Output the [X, Y] coordinate of the center of the cell containing the given text.  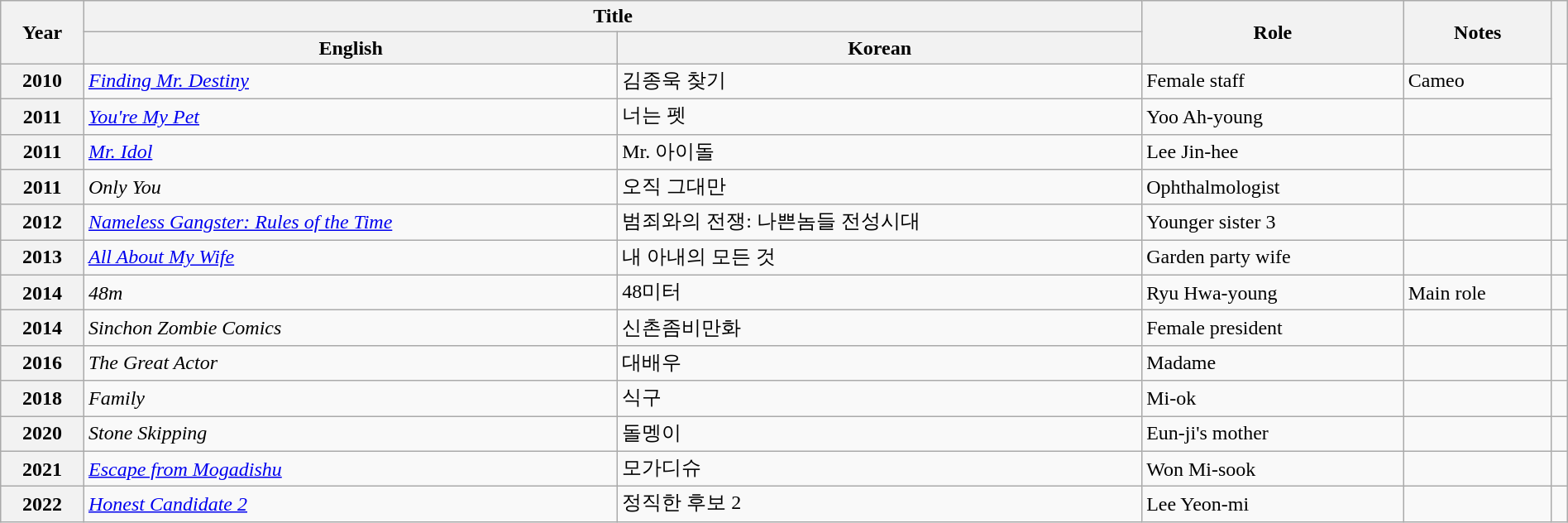
All About My Wife [351, 258]
48미터 [880, 293]
2022 [43, 505]
Escape from Mogadishu [351, 468]
Sinchon Zombie Comics [351, 328]
2010 [43, 81]
Year [43, 32]
대배우 [880, 362]
Female president [1274, 328]
범죄와의 전쟁: 나쁜놈들 전성시대 [880, 222]
English [351, 48]
Title [612, 17]
Role [1274, 32]
Cameo [1477, 81]
48m [351, 293]
Nameless Gangster: Rules of the Time [351, 222]
Finding Mr. Destiny [351, 81]
Mr. 아이돌 [880, 152]
You're My Pet [351, 116]
2013 [43, 258]
Garden party wife [1274, 258]
2020 [43, 434]
Korean [880, 48]
Lee Jin-hee [1274, 152]
내 아내의 모든 것 [880, 258]
돌멩이 [880, 434]
Mr. Idol [351, 152]
Honest Candidate 2 [351, 505]
식구 [880, 399]
2018 [43, 399]
모가디슈 [880, 468]
Family [351, 399]
정직한 후보 2 [880, 505]
Ophthalmologist [1274, 187]
Madame [1274, 362]
Eun-ji's mother [1274, 434]
Only You [351, 187]
Younger sister 3 [1274, 222]
The Great Actor [351, 362]
Ryu Hwa-young [1274, 293]
너는 펫 [880, 116]
Mi-ok [1274, 399]
Female staff [1274, 81]
Yoo Ah-young [1274, 116]
Stone Skipping [351, 434]
Lee Yeon-mi [1274, 505]
신촌좀비만화 [880, 328]
2012 [43, 222]
2021 [43, 468]
2016 [43, 362]
Won Mi-sook [1274, 468]
김종욱 찾기 [880, 81]
Main role [1477, 293]
오직 그대만 [880, 187]
Notes [1477, 32]
